Output the [x, y] coordinate of the center of the cell containing the given text.  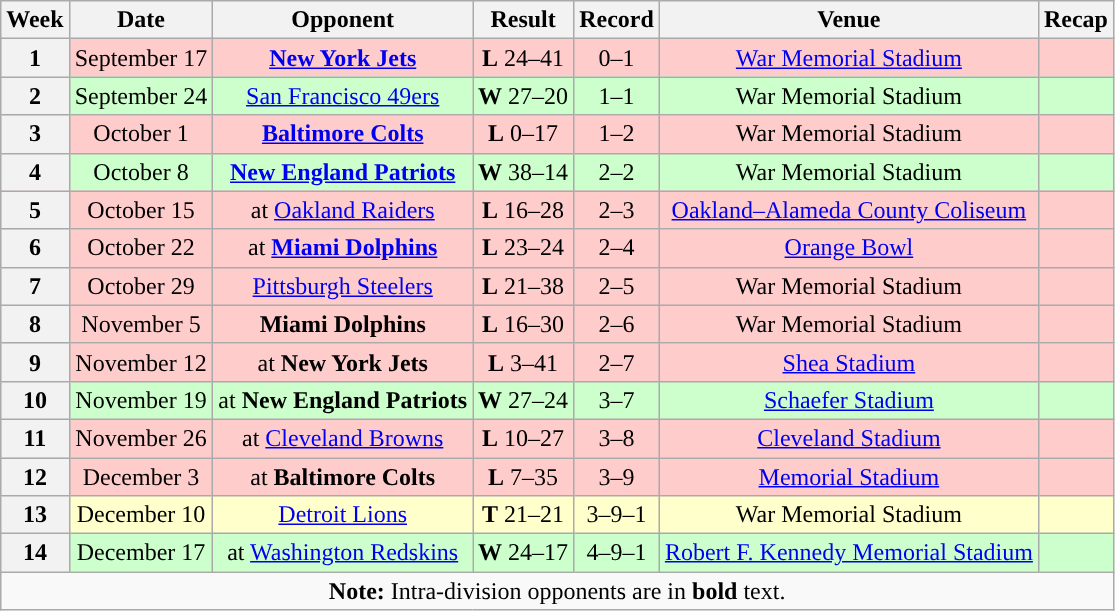
13 [35, 515]
Schaefer Stadium [848, 400]
October 15 [141, 210]
Recap [1076, 20]
New England Patriots [343, 172]
W 27–20 [524, 96]
12 [35, 477]
L 16–30 [524, 324]
New York Jets [343, 58]
at Miami Dolphins [343, 248]
Cleveland Stadium [848, 438]
L 16–28 [524, 210]
Record [617, 20]
Robert F. Kennedy Memorial Stadium [848, 553]
Week [35, 20]
3–8 [617, 438]
14 [35, 553]
November 12 [141, 362]
Oakland–Alameda County Coliseum [848, 210]
4 [35, 172]
at Washington Redskins [343, 553]
9 [35, 362]
Baltimore Colts [343, 134]
7 [35, 286]
Venue [848, 20]
8 [35, 324]
10 [35, 400]
6 [35, 248]
at Oakland Raiders [343, 210]
Date [141, 20]
December 10 [141, 515]
2 [35, 96]
L 0–17 [524, 134]
Shea Stadium [848, 362]
T 21–21 [524, 515]
at New England Patriots [343, 400]
2–6 [617, 324]
Opponent [343, 20]
W 38–14 [524, 172]
L 3–41 [524, 362]
December 17 [141, 553]
November 5 [141, 324]
W 27–24 [524, 400]
Detroit Lions [343, 515]
2–7 [617, 362]
December 3 [141, 477]
November 19 [141, 400]
1–1 [617, 96]
L 10–27 [524, 438]
October 22 [141, 248]
L 7–35 [524, 477]
September 17 [141, 58]
0–1 [617, 58]
2–3 [617, 210]
Orange Bowl [848, 248]
5 [35, 210]
2–5 [617, 286]
2–4 [617, 248]
Note: Intra-division opponents are in bold text. [558, 591]
L 21–38 [524, 286]
San Francisco 49ers [343, 96]
at Cleveland Browns [343, 438]
November 26 [141, 438]
1 [35, 58]
at Baltimore Colts [343, 477]
October 29 [141, 286]
September 24 [141, 96]
Pittsburgh Steelers [343, 286]
L 24–41 [524, 58]
Miami Dolphins [343, 324]
Result [524, 20]
2–2 [617, 172]
11 [35, 438]
3–9 [617, 477]
3 [35, 134]
October 1 [141, 134]
3–7 [617, 400]
3–9–1 [617, 515]
Memorial Stadium [848, 477]
4–9–1 [617, 553]
W 24–17 [524, 553]
at New York Jets [343, 362]
October 8 [141, 172]
L 23–24 [524, 248]
1–2 [617, 134]
